Output the (X, Y) coordinate of the center of the cell containing the given text.  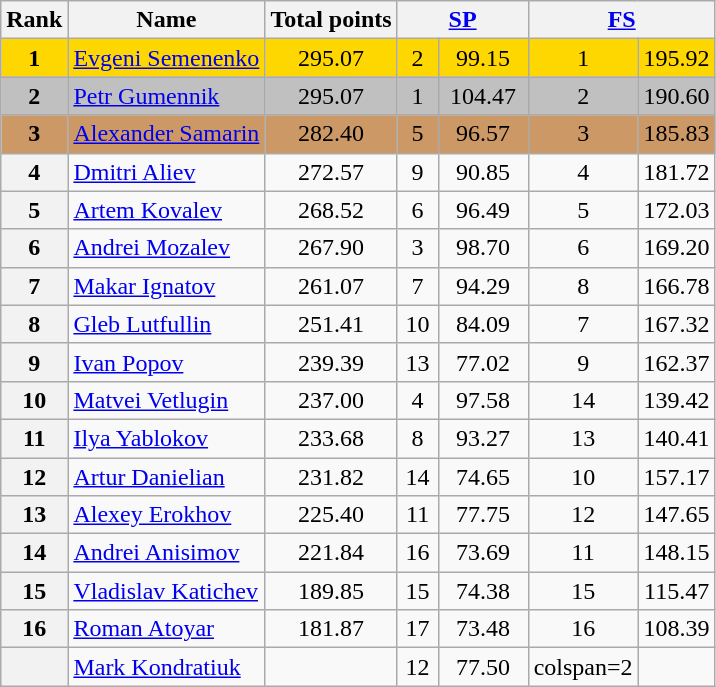
colspan=2 (583, 667)
172.03 (676, 210)
Petr Gumennik (166, 96)
Andrei Mozalev (166, 248)
157.17 (676, 477)
108.39 (676, 629)
Dmitri Aliev (166, 172)
225.40 (331, 515)
Alexey Erokhov (166, 515)
Artem Kovalev (166, 210)
169.20 (676, 248)
148.15 (676, 553)
96.57 (483, 134)
239.39 (331, 362)
77.02 (483, 362)
Artur Danielian (166, 477)
189.85 (331, 591)
139.42 (676, 400)
190.60 (676, 96)
Total points (331, 20)
77.75 (483, 515)
Name (166, 20)
Vladislav Katichev (166, 591)
181.72 (676, 172)
221.84 (331, 553)
74.38 (483, 591)
Ilya Yablokov (166, 438)
268.52 (331, 210)
Gleb Lutfullin (166, 324)
Makar Ignatov (166, 286)
Ivan Popov (166, 362)
99.15 (483, 58)
74.65 (483, 477)
Alexander Samarin (166, 134)
233.68 (331, 438)
104.47 (483, 96)
77.50 (483, 667)
Evgeni Semenenko (166, 58)
94.29 (483, 286)
97.58 (483, 400)
147.65 (676, 515)
93.27 (483, 438)
251.41 (331, 324)
FS (622, 20)
SP (462, 20)
Rank (34, 20)
Matvei Vetlugin (166, 400)
140.41 (676, 438)
167.32 (676, 324)
185.83 (676, 134)
115.47 (676, 591)
231.82 (331, 477)
195.92 (676, 58)
90.85 (483, 172)
237.00 (331, 400)
272.57 (331, 172)
181.87 (331, 629)
84.09 (483, 324)
261.07 (331, 286)
Mark Kondratiuk (166, 667)
17 (418, 629)
73.48 (483, 629)
96.49 (483, 210)
73.69 (483, 553)
Roman Atoyar (166, 629)
267.90 (331, 248)
166.78 (676, 286)
282.40 (331, 134)
Andrei Anisimov (166, 553)
98.70 (483, 248)
162.37 (676, 362)
